Output the (x, y) coordinate of the center of the cell containing the given text.  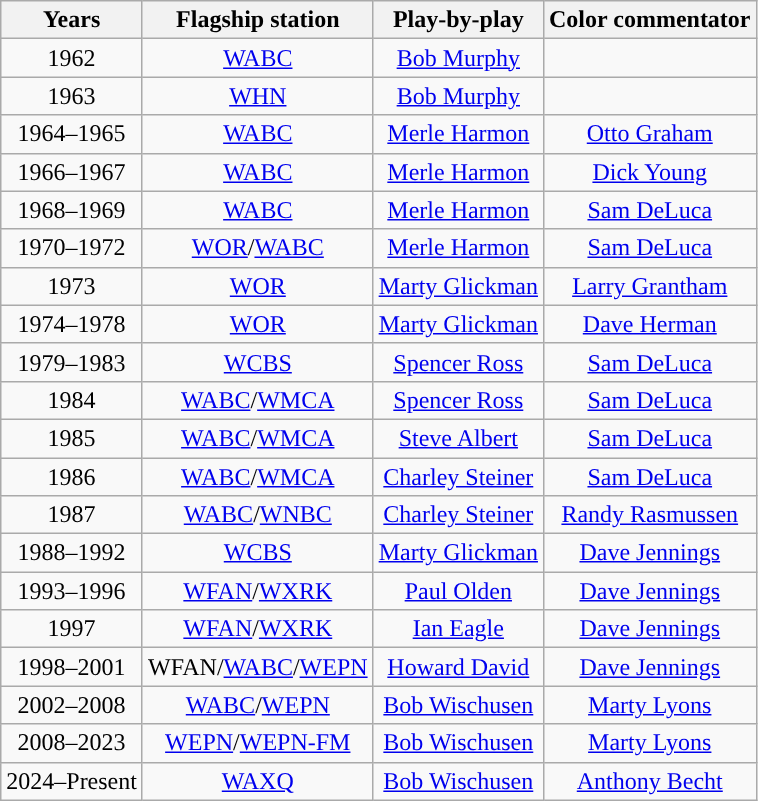
1997 (72, 629)
1979–1983 (72, 362)
Otto Graham (650, 134)
WEPN/WEPN-FM (258, 743)
Larry Grantham (650, 286)
1968–1969 (72, 210)
1988–1992 (72, 553)
Anthony Becht (650, 781)
1962 (72, 58)
WFAN/WABC/WEPN (258, 667)
2008–2023 (72, 743)
Randy Rasmussen (650, 515)
Color commentator (650, 20)
1974–1978 (72, 324)
1998–2001 (72, 667)
1986 (72, 477)
Steve Albert (458, 438)
1964–1965 (72, 134)
Flagship station (258, 20)
2002–2008 (72, 705)
WABC/WNBC (258, 515)
2024–Present (72, 781)
1984 (72, 400)
Dick Young (650, 172)
Paul Olden (458, 591)
1973 (72, 286)
Play-by-play (458, 20)
Dave Herman (650, 324)
Howard David (458, 667)
WHN (258, 96)
1993–1996 (72, 591)
1985 (72, 438)
WABC/WEPN (258, 705)
1970–1972 (72, 248)
Ian Eagle (458, 629)
1966–1967 (72, 172)
WAXQ (258, 781)
Years (72, 20)
1963 (72, 96)
WOR/WABC (258, 248)
1987 (72, 515)
